Identify which cell holds the provided text, then report its [x, y] central coordinate. 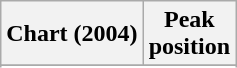
Chart (2004) [72, 34]
Peakposition [189, 34]
